Provide the (x, y) coordinate of the cell's center where the given text is located.  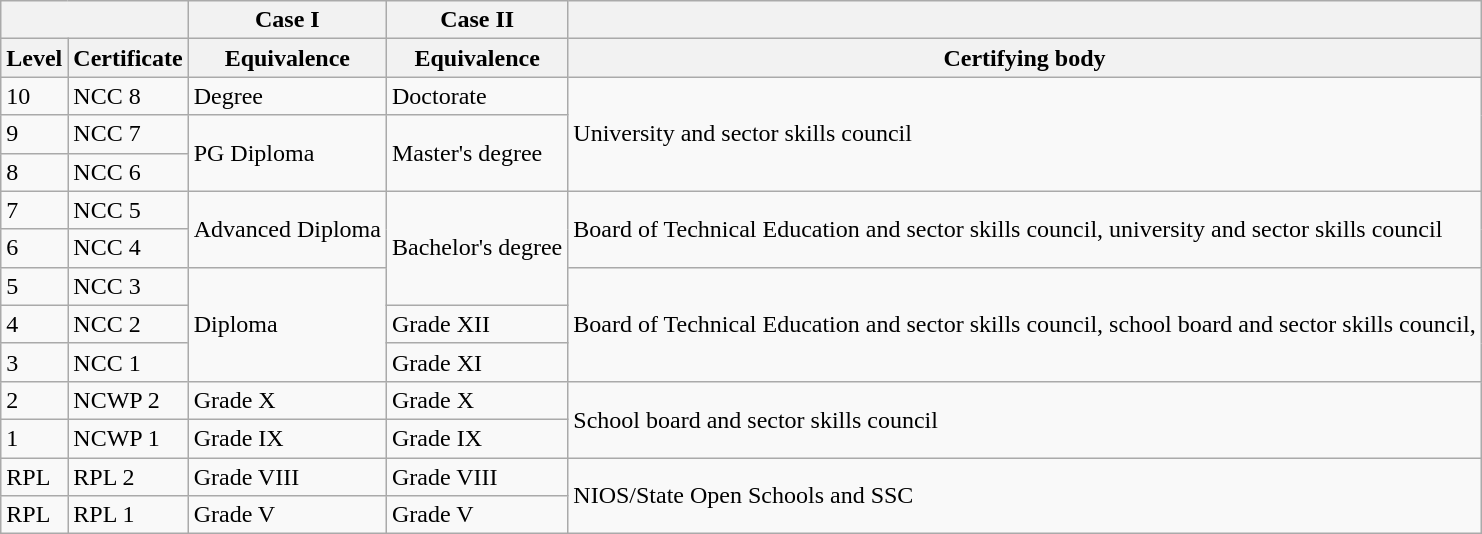
Case II (476, 20)
NCC 5 (128, 210)
6 (34, 248)
NCC 1 (128, 362)
Diploma (287, 324)
Certificate (128, 58)
Doctorate (476, 96)
8 (34, 172)
Case I (287, 20)
RPL 1 (128, 515)
Bachelor's degree (476, 248)
Certifying body (1024, 58)
NCC 7 (128, 134)
7 (34, 210)
Level (34, 58)
Master's degree (476, 153)
NCC 8 (128, 96)
NCC 2 (128, 324)
Board of Technical Education and sector skills council, university and sector skills council (1024, 229)
Grade XI (476, 362)
10 (34, 96)
NCWP 2 (128, 400)
3 (34, 362)
School board and sector skills council (1024, 419)
University and sector skills council (1024, 134)
Degree (287, 96)
9 (34, 134)
2 (34, 400)
NCC 3 (128, 286)
5 (34, 286)
PG Diploma (287, 153)
Advanced Diploma (287, 229)
RPL 2 (128, 477)
Grade XII (476, 324)
NCC 6 (128, 172)
NCWP 1 (128, 438)
4 (34, 324)
NIOS/State Open Schools and SSC (1024, 496)
Board of Technical Education and sector skills council, school board and sector skills council, (1024, 324)
1 (34, 438)
NCC 4 (128, 248)
